Pinpoint the cell where the given text exists, returning its (x, y) midpoint coordinate. 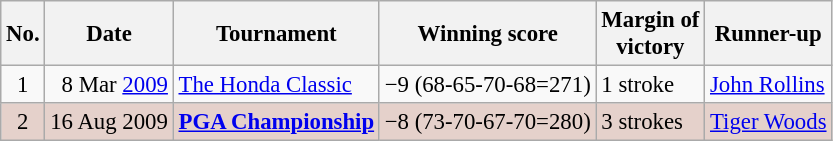
16 Aug 2009 (109, 122)
Runner-up (768, 34)
8 Mar 2009 (109, 85)
−8 (73-70-67-70=280) (488, 122)
Winning score (488, 34)
Margin ofvictory (650, 34)
No. (23, 34)
3 strokes (650, 122)
The Honda Classic (276, 85)
−9 (68-65-70-68=271) (488, 85)
1 stroke (650, 85)
2 (23, 122)
Date (109, 34)
Tournament (276, 34)
PGA Championship (276, 122)
1 (23, 85)
Tiger Woods (768, 122)
John Rollins (768, 85)
